Scan for the cell matching the given text and deliver its [x, y] coordinate at center. 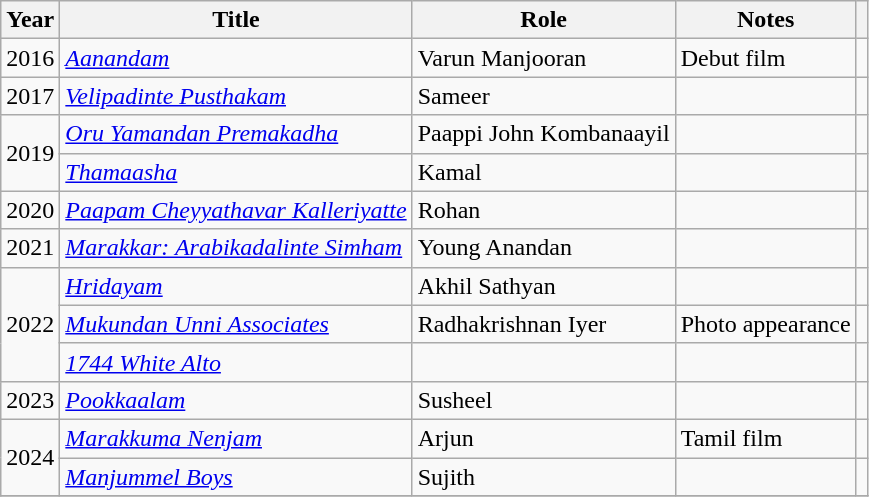
Paappi John Kombanaayil [544, 134]
Arjun [544, 438]
Sameer [544, 96]
2019 [30, 153]
Akhil Sathyan [544, 286]
Thamaasha [236, 172]
Manjummel Boys [236, 477]
Radhakrishnan Iyer [544, 324]
Hridayam [236, 286]
Young Anandan [544, 248]
Year [30, 20]
Marakkuma Nenjam [236, 438]
Role [544, 20]
Rohan [544, 210]
Marakkar: Arabikadalinte Simham [236, 248]
Paapam Cheyyathavar Kalleriyatte [236, 210]
2017 [30, 96]
Pookkaalam [236, 400]
Oru Yamandan Premakadha [236, 134]
Photo appearance [766, 324]
2020 [30, 210]
1744 White Alto [236, 362]
Title [236, 20]
2016 [30, 58]
2022 [30, 324]
2021 [30, 248]
Sujith [544, 477]
Debut film [766, 58]
Mukundan Unni Associates [236, 324]
Susheel [544, 400]
Kamal [544, 172]
Velipadinte Pusthakam [236, 96]
2023 [30, 400]
Varun Manjooran [544, 58]
Tamil film [766, 438]
Notes [766, 20]
Aanandam [236, 58]
2024 [30, 457]
